Pinpoint the cell where the given text exists, returning its (X, Y) midpoint coordinate. 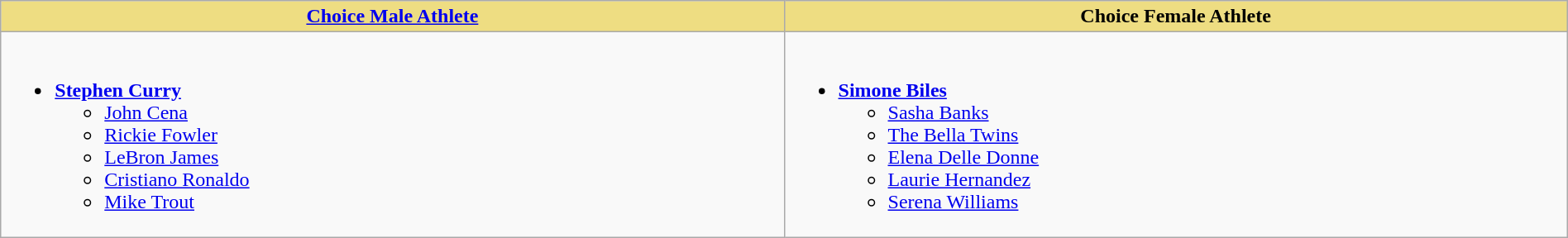
Choice Male Athlete (392, 17)
Stephen CurryJohn CenaRickie FowlerLeBron JamesCristiano RonaldoMike Trout (392, 135)
Simone BilesSasha BanksThe Bella TwinsElena Delle DonneLaurie HernandezSerena Williams (1176, 135)
Choice Female Athlete (1176, 17)
